Return the (x, y) coordinate for the center point of the cell that contains the specified text.  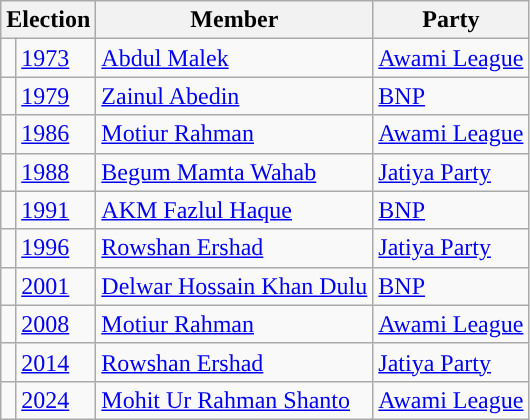
Delwar Hossain Khan Dulu (234, 286)
Zainul Abedin (234, 96)
Abdul Malek (234, 58)
1988 (56, 172)
1973 (56, 58)
AKM Fazlul Haque (234, 210)
Party (451, 20)
1986 (56, 134)
1979 (56, 96)
2014 (56, 362)
1996 (56, 248)
2001 (56, 286)
Election (48, 20)
2024 (56, 400)
1991 (56, 210)
Mohit Ur Rahman Shanto (234, 400)
Member (234, 20)
2008 (56, 324)
Begum Mamta Wahab (234, 172)
